Return [X, Y] of the center of cell containing provided text 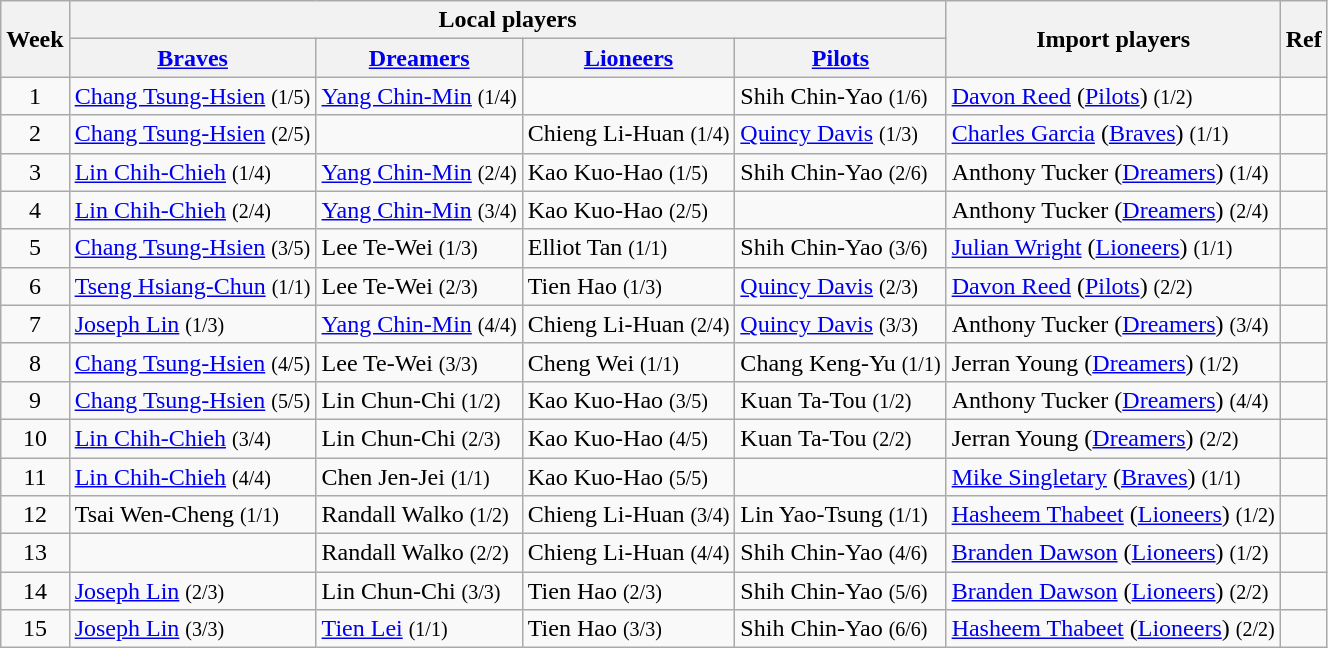
Lin Chih-Chieh (1/4) [192, 172]
10 [35, 438]
5 [35, 248]
Anthony Tucker (Dreamers) (1/4) [1113, 172]
Davon Reed (Pilots) (1/2) [1113, 96]
14 [35, 591]
Branden Dawson (Lioneers) (1/2) [1113, 553]
Joseph Lin (3/3) [192, 629]
Tsai Wen-Cheng (1/1) [192, 515]
Joseph Lin (1/3) [192, 324]
Elliot Tan (1/1) [628, 248]
Quincy Davis (1/3) [840, 134]
Lin Yao-Tsung (1/1) [840, 515]
Kao Kuo-Hao (1/5) [628, 172]
Dreamers [419, 58]
Chieng Li-Huan (4/4) [628, 553]
Lee Te-Wei (1/3) [419, 248]
Julian Wright (Lioneers) (1/1) [1113, 248]
Chang Tsung-Hsien (5/5) [192, 400]
9 [35, 400]
3 [35, 172]
Randall Walko (1/2) [419, 515]
Ref [1304, 39]
Chen Jen-Jei (1/1) [419, 477]
Shih Chin-Yao (5/6) [840, 591]
Chang Keng-Yu (1/1) [840, 362]
Pilots [840, 58]
Yang Chin-Min (3/4) [419, 210]
Jerran Young (Dreamers) (1/2) [1113, 362]
Randall Walko (2/2) [419, 553]
Shih Chin-Yao (3/6) [840, 248]
Lin Chun-Chi (1/2) [419, 400]
Chang Tsung-Hsien (2/5) [192, 134]
Quincy Davis (3/3) [840, 324]
Lioneers [628, 58]
Quincy Davis (2/3) [840, 286]
Shih Chin-Yao (1/6) [840, 96]
Lin Chih-Chieh (3/4) [192, 438]
Kao Kuo-Hao (5/5) [628, 477]
Joseph Lin (2/3) [192, 591]
Charles Garcia (Braves) (1/1) [1113, 134]
4 [35, 210]
Anthony Tucker (Dreamers) (4/4) [1113, 400]
6 [35, 286]
Mike Singletary (Braves) (1/1) [1113, 477]
2 [35, 134]
Lin Chih-Chieh (2/4) [192, 210]
Kao Kuo-Hao (3/5) [628, 400]
Shih Chin-Yao (6/6) [840, 629]
Chieng Li-Huan (3/4) [628, 515]
1 [35, 96]
Chieng Li-Huan (1/4) [628, 134]
Chang Tsung-Hsien (1/5) [192, 96]
Chang Tsung-Hsien (3/5) [192, 248]
Tien Hao (1/3) [628, 286]
12 [35, 515]
Kuan Ta-Tou (1/2) [840, 400]
Kuan Ta-Tou (2/2) [840, 438]
Week [35, 39]
Anthony Tucker (Dreamers) (3/4) [1113, 324]
13 [35, 553]
Shih Chin-Yao (4/6) [840, 553]
Yang Chin-Min (1/4) [419, 96]
Yang Chin-Min (4/4) [419, 324]
Import players [1113, 39]
Local players [508, 20]
Kao Kuo-Hao (2/5) [628, 210]
Chang Tsung-Hsien (4/5) [192, 362]
Kao Kuo-Hao (4/5) [628, 438]
Hasheem Thabeet (Lioneers) (1/2) [1113, 515]
Lin Chih-Chieh (4/4) [192, 477]
Chieng Li-Huan (2/4) [628, 324]
Branden Dawson (Lioneers) (2/2) [1113, 591]
Braves [192, 58]
Lin Chun-Chi (3/3) [419, 591]
15 [35, 629]
Tien Hao (2/3) [628, 591]
Yang Chin-Min (2/4) [419, 172]
Jerran Young (Dreamers) (2/2) [1113, 438]
11 [35, 477]
Anthony Tucker (Dreamers) (2/4) [1113, 210]
8 [35, 362]
Tseng Hsiang-Chun (1/1) [192, 286]
Lin Chun-Chi (2/3) [419, 438]
Davon Reed (Pilots) (2/2) [1113, 286]
Tien Lei (1/1) [419, 629]
Lee Te-Wei (2/3) [419, 286]
Shih Chin-Yao (2/6) [840, 172]
Lee Te-Wei (3/3) [419, 362]
Cheng Wei (1/1) [628, 362]
7 [35, 324]
Tien Hao (3/3) [628, 629]
Hasheem Thabeet (Lioneers) (2/2) [1113, 629]
